Scan for the cell matching the given text and deliver its (x, y) coordinate at center. 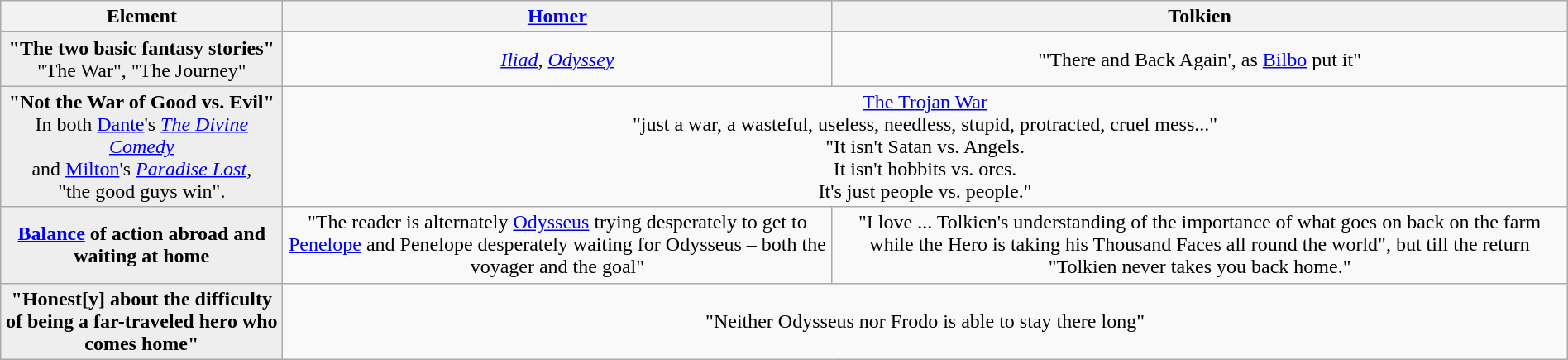
Tolkien (1199, 17)
"Honest[y] about the difficulty of being a far-traveled hero who comes home" (142, 321)
"The two basic fantasy stories" "The War", "The Journey" (142, 60)
Homer (557, 17)
"Neither Odysseus nor Frodo is able to stay there long" (925, 321)
"Not the War of Good vs. Evil"In both Dante's The Divine Comedyand Milton's Paradise Lost,"the good guys win". (142, 146)
Iliad, Odyssey (557, 60)
"'There and Back Again', as Bilbo put it" (1199, 60)
Balance of action abroad and waiting at home (142, 245)
Element (142, 17)
